From the cell containing the given text, extract its center point as (X, Y) coordinate. 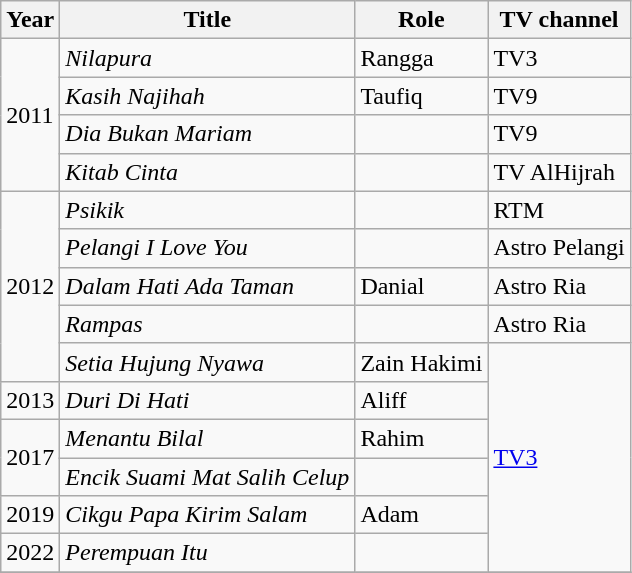
2013 (30, 400)
Psikik (208, 210)
Taufiq (422, 96)
Year (30, 20)
RTM (559, 210)
2017 (30, 457)
Role (422, 20)
TV channel (559, 20)
2022 (30, 553)
Dalam Hati Ada Taman (208, 286)
Setia Hujung Nyawa (208, 362)
Perempuan Itu (208, 553)
Pelangi I Love You (208, 248)
Duri Di Hati (208, 400)
2019 (30, 515)
Astro Pelangi (559, 248)
Kitab Cinta (208, 172)
Encik Suami Mat Salih Celup (208, 477)
Rangga (422, 58)
2012 (30, 286)
TV AlHijrah (559, 172)
2011 (30, 115)
Adam (422, 515)
Rampas (208, 324)
Rahim (422, 438)
Aliff (422, 400)
Menantu Bilal (208, 438)
Zain Hakimi (422, 362)
Dia Bukan Mariam (208, 134)
Kasih Najihah (208, 96)
Title (208, 20)
Danial (422, 286)
Nilapura (208, 58)
Cikgu Papa Kirim Salam (208, 515)
